For the text-containing cell, return its midpoint in (X, Y) coordinate format. 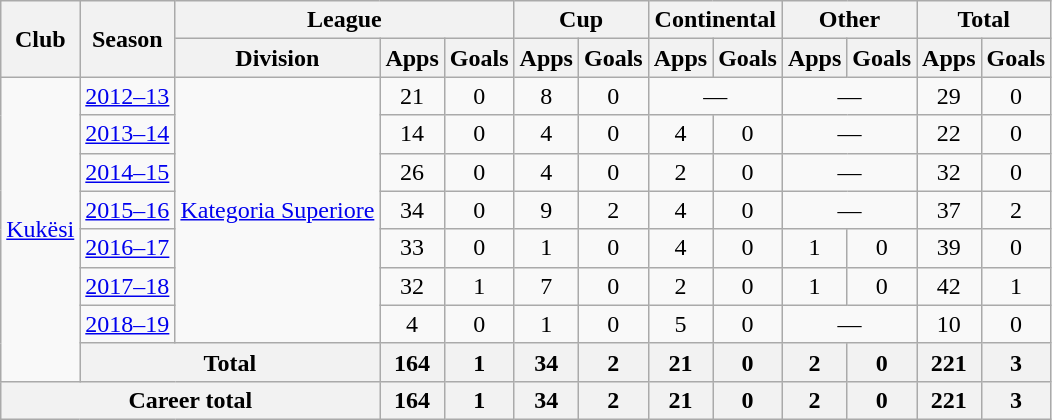
Kategoria Superiore (278, 210)
29 (949, 96)
2013–14 (128, 134)
9 (546, 210)
26 (412, 172)
8 (546, 96)
2015–16 (128, 210)
Career total (190, 400)
37 (949, 210)
2016–17 (128, 248)
2018–19 (128, 324)
7 (546, 286)
2014–15 (128, 172)
2017–18 (128, 286)
Kukësi (40, 229)
Cup (581, 20)
22 (949, 134)
42 (949, 286)
Other (849, 20)
10 (949, 324)
5 (680, 324)
League (344, 20)
Club (40, 39)
Continental (715, 20)
2012–13 (128, 96)
39 (949, 248)
Season (128, 39)
33 (412, 248)
14 (412, 134)
Division (278, 58)
